Return [X, Y] of the center of cell containing provided text 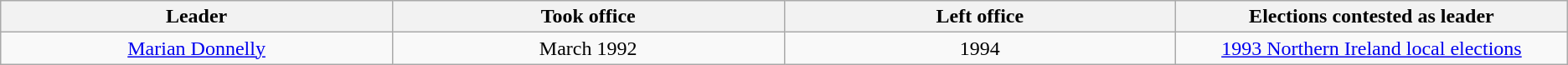
Leader [197, 17]
Took office [588, 17]
March 1992 [588, 48]
1994 [980, 48]
Marian Donnelly [197, 48]
1993 Northern Ireland local elections [1372, 48]
Left office [980, 17]
Elections contested as leader [1372, 17]
